Scan for the cell matching the given text and deliver its [X, Y] coordinate at center. 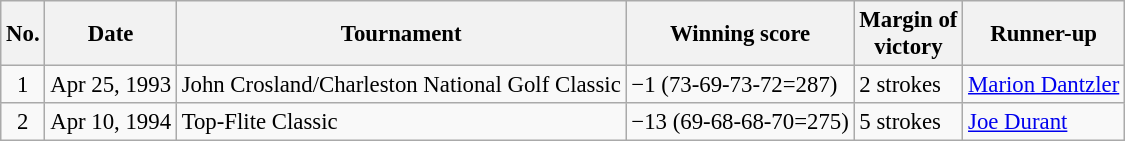
5 strokes [908, 122]
Date [110, 34]
Margin ofvictory [908, 34]
Runner-up [1044, 34]
Winning score [740, 34]
No. [23, 34]
Top-Flite Classic [401, 122]
John Crosland/Charleston National Golf Classic [401, 85]
1 [23, 85]
−1 (73-69-73-72=287) [740, 85]
Tournament [401, 34]
Apr 25, 1993 [110, 85]
Joe Durant [1044, 122]
2 strokes [908, 85]
Apr 10, 1994 [110, 122]
Marion Dantzler [1044, 85]
2 [23, 122]
−13 (69-68-68-70=275) [740, 122]
